For the text-containing cell, return its midpoint in [x, y] coordinate format. 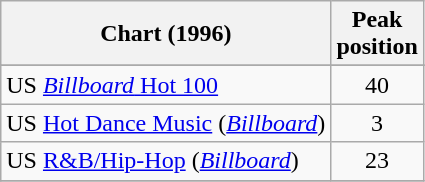
Peakposition [377, 34]
US R&B/Hip-Hop (Billboard) [166, 161]
40 [377, 85]
US Hot Dance Music (Billboard) [166, 123]
23 [377, 161]
3 [377, 123]
US Billboard Hot 100 [166, 85]
Chart (1996) [166, 34]
